Identify which cell holds the provided text, then report its [X, Y] central coordinate. 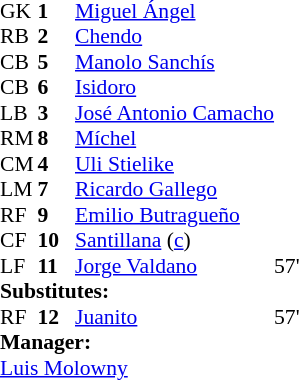
LF [19, 266]
Manager: [137, 343]
CM [19, 164]
7 [57, 189]
5 [57, 62]
10 [57, 241]
6 [57, 87]
12 [57, 317]
Juanito [174, 317]
Jorge Valdano [174, 266]
Substitutes: [137, 291]
Míchel [174, 139]
2 [57, 37]
RB [19, 37]
CF [19, 241]
José Antonio Camacho [174, 113]
8 [57, 139]
3 [57, 113]
Manolo Sanchís [174, 62]
RM [19, 139]
9 [57, 215]
LB [19, 113]
Isidoro [174, 87]
Santillana (c) [174, 241]
11 [57, 266]
Chendo [174, 37]
Uli Stielike [174, 164]
LM [19, 189]
Emilio Butragueño [174, 215]
Ricardo Gallego [174, 189]
4 [57, 164]
